Find where the given text appears and provide that cell's center as [x, y] coordinate. 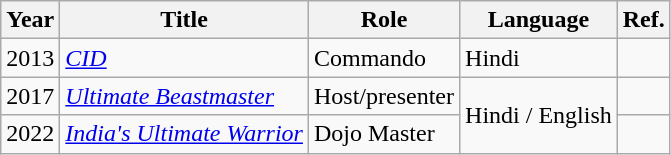
Host/presenter [384, 96]
Commando [384, 58]
Ultimate Beastmaster [184, 96]
Year [30, 20]
2022 [30, 134]
Dojo Master [384, 134]
CID [184, 58]
Role [384, 20]
Language [539, 20]
2013 [30, 58]
Hindi / English [539, 115]
Ref. [644, 20]
2017 [30, 96]
India's Ultimate Warrior [184, 134]
Hindi [539, 58]
Title [184, 20]
